Detect which cell encompasses the target text, then output its [X, Y] center coordinate. 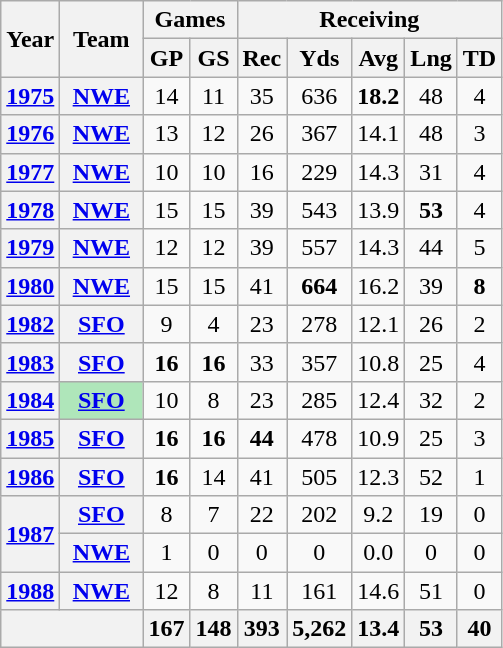
31 [431, 172]
148 [214, 629]
51 [431, 591]
10.8 [378, 362]
167 [166, 629]
557 [320, 248]
9.2 [378, 515]
Team [102, 39]
22 [262, 515]
33 [262, 362]
229 [320, 172]
Rec [262, 58]
664 [320, 286]
1988 [30, 591]
7 [214, 515]
35 [262, 96]
357 [320, 362]
1982 [30, 324]
GP [166, 58]
TD [479, 58]
1977 [30, 172]
Yds [320, 58]
367 [320, 134]
636 [320, 96]
1978 [30, 210]
1980 [30, 286]
18.2 [378, 96]
Games [190, 20]
1979 [30, 248]
161 [320, 591]
1975 [30, 96]
9 [166, 324]
13 [166, 134]
1987 [30, 534]
1986 [30, 477]
505 [320, 477]
0.0 [378, 553]
52 [431, 477]
12.4 [378, 400]
Year [30, 39]
1984 [30, 400]
202 [320, 515]
40 [479, 629]
19 [431, 515]
13.4 [378, 629]
278 [320, 324]
14.1 [378, 134]
32 [431, 400]
12.1 [378, 324]
393 [262, 629]
Receiving [370, 20]
Avg [378, 58]
10.9 [378, 438]
14.6 [378, 591]
1976 [30, 134]
12.3 [378, 477]
GS [214, 58]
1985 [30, 438]
5 [479, 248]
16.2 [378, 286]
285 [320, 400]
478 [320, 438]
5,262 [320, 629]
1983 [30, 362]
543 [320, 210]
13.9 [378, 210]
Lng [431, 58]
